Return the [X, Y] coordinate for the center point of the cell that contains the specified text.  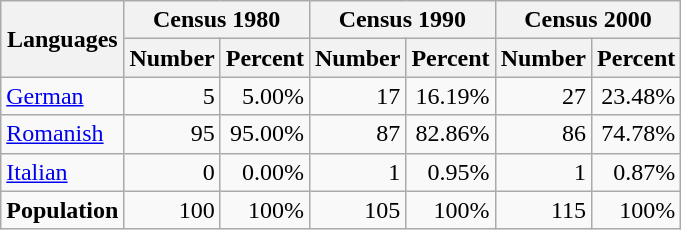
5 [172, 96]
Census 2000 [588, 20]
82.86% [450, 134]
Census 1990 [402, 20]
5.00% [264, 96]
Census 1980 [217, 20]
86 [543, 134]
74.78% [636, 134]
0.00% [264, 172]
27 [543, 96]
Romanish [62, 134]
German [62, 96]
95.00% [264, 134]
115 [543, 210]
23.48% [636, 96]
Italian [62, 172]
Population [62, 210]
16.19% [450, 96]
Languages [62, 39]
0 [172, 172]
0.87% [636, 172]
100 [172, 210]
95 [172, 134]
0.95% [450, 172]
105 [357, 210]
87 [357, 134]
17 [357, 96]
